Provide the [x, y] coordinate of the cell's center where the given text is located.  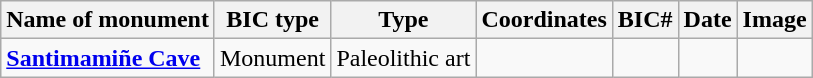
Name of monument [108, 20]
Santimamiñe Cave [108, 58]
BIC type [272, 20]
Date [708, 20]
Paleolithic art [404, 58]
Monument [272, 58]
BIC# [645, 20]
Coordinates [544, 20]
Image [774, 20]
Type [404, 20]
